Return [X, Y] of the center of cell containing provided text 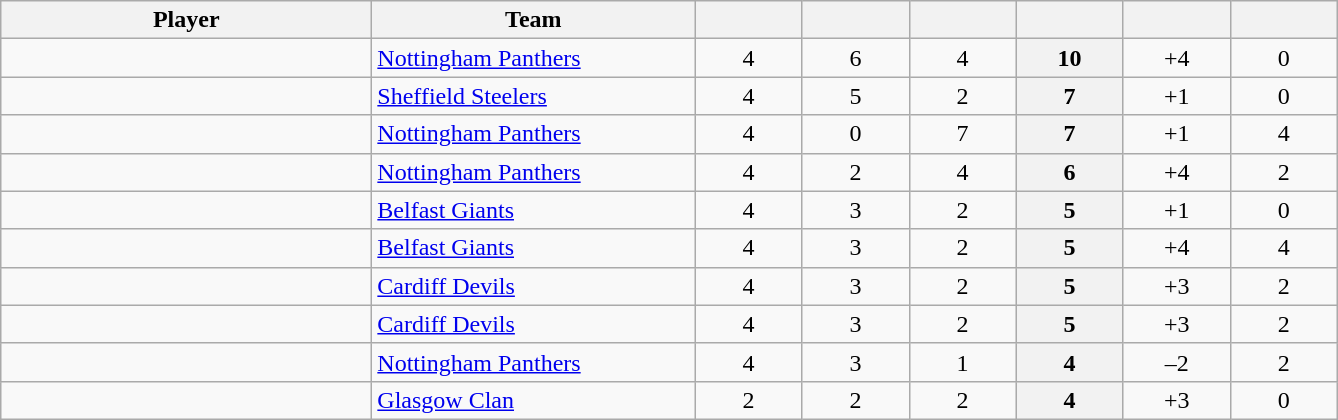
1 [962, 362]
–2 [1176, 362]
Glasgow Clan [534, 400]
Player [186, 20]
Team [534, 20]
Sheffield Steelers [534, 96]
10 [1070, 58]
